Output the (X, Y) coordinate of the center of the cell containing the given text.  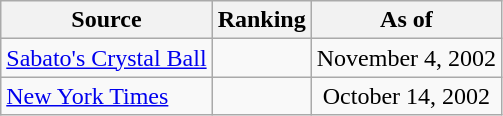
Source (106, 20)
Sabato's Crystal Ball (106, 58)
October 14, 2002 (406, 96)
Ranking (262, 20)
New York Times (106, 96)
November 4, 2002 (406, 58)
As of (406, 20)
